Extract the [X, Y] coordinate from the center of the cell holding the provided text.  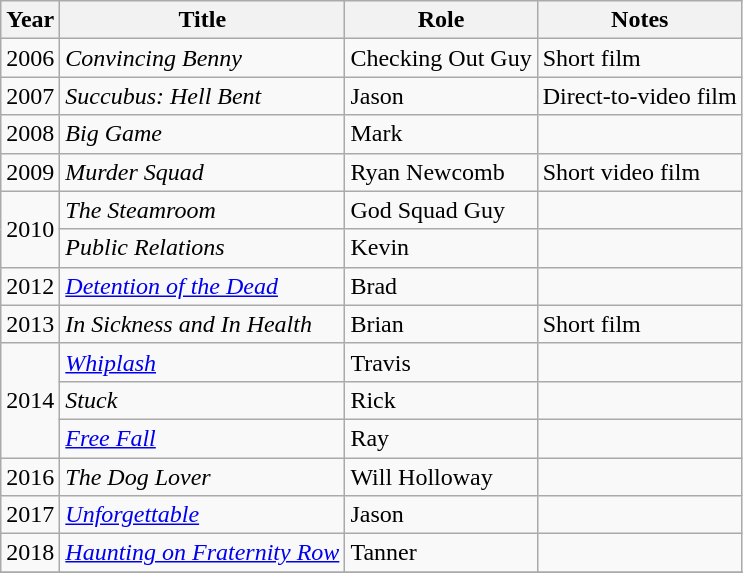
Brad [441, 286]
2017 [30, 515]
2007 [30, 96]
2016 [30, 477]
Travis [441, 362]
Kevin [441, 248]
Notes [640, 20]
Tanner [441, 553]
Ray [441, 438]
The Dog Lover [202, 477]
Haunting on Fraternity Row [202, 553]
Stuck [202, 400]
Brian [441, 324]
Title [202, 20]
Role [441, 20]
2008 [30, 134]
Will Holloway [441, 477]
Mark [441, 134]
Detention of the Dead [202, 286]
Convincing Benny [202, 58]
2009 [30, 172]
Public Relations [202, 248]
2012 [30, 286]
Year [30, 20]
2010 [30, 229]
Ryan Newcomb [441, 172]
Short video film [640, 172]
Big Game [202, 134]
Direct-to-video film [640, 96]
Murder Squad [202, 172]
God Squad Guy [441, 210]
2006 [30, 58]
Checking Out Guy [441, 58]
Free Fall [202, 438]
2013 [30, 324]
The Steamroom [202, 210]
Succubus: Hell Bent [202, 96]
Whiplash [202, 362]
In Sickness and In Health [202, 324]
Unforgettable [202, 515]
2014 [30, 400]
Rick [441, 400]
2018 [30, 553]
